Locate the cell with the specified text and output its [x, y] center coordinate. 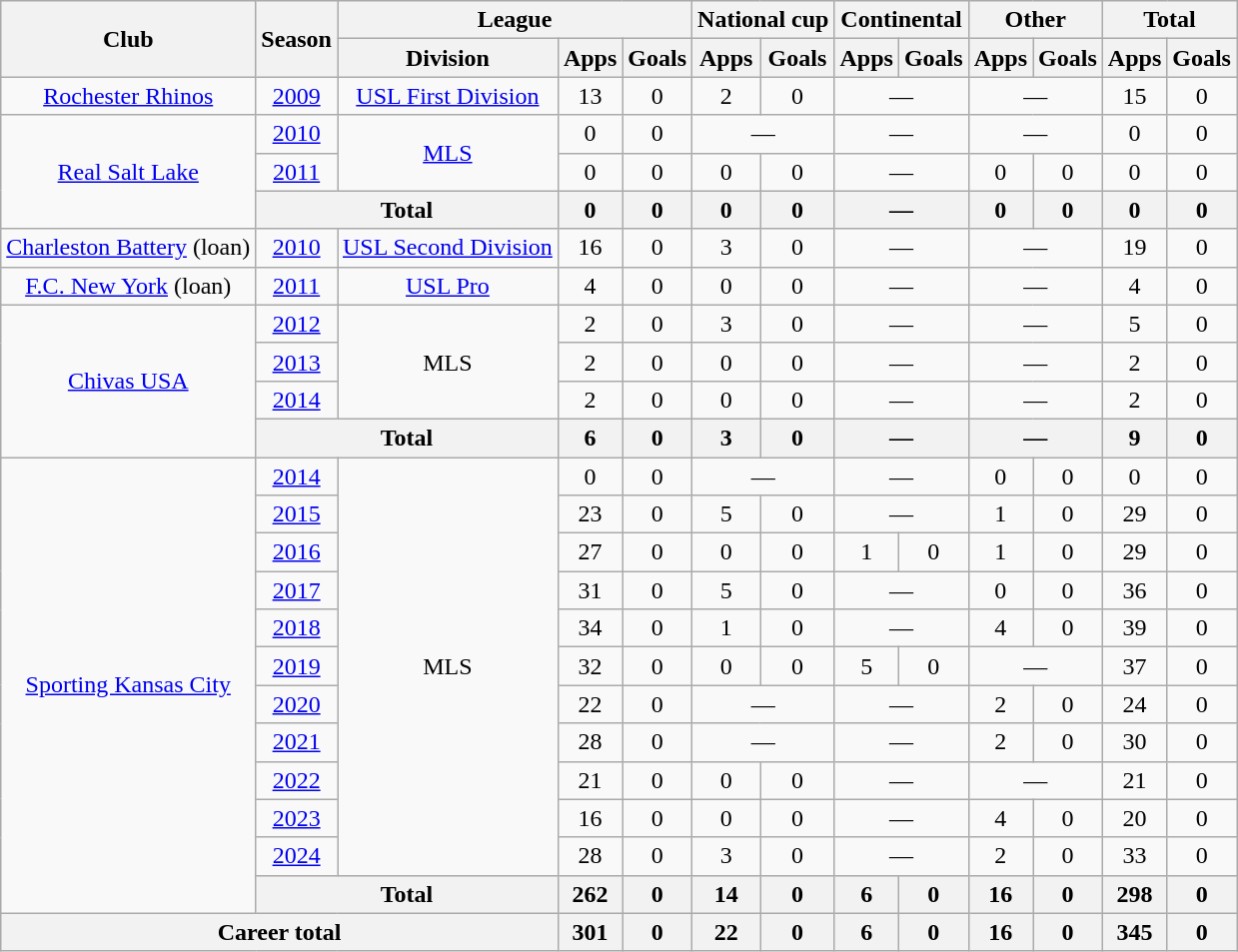
33 [1134, 856]
USL Pro [448, 286]
30 [1134, 742]
2018 [297, 628]
27 [590, 552]
36 [1134, 590]
23 [590, 514]
2023 [297, 818]
Chivas USA [128, 381]
Club [128, 39]
15 [1134, 96]
2015 [297, 514]
Career total [280, 932]
Real Salt Lake [128, 172]
2009 [297, 96]
14 [726, 894]
Division [448, 58]
2022 [297, 780]
24 [1134, 704]
2016 [297, 552]
301 [590, 932]
39 [1134, 628]
Sporting Kansas City [128, 685]
Other [1035, 20]
Charleston Battery (loan) [128, 248]
2019 [297, 666]
Rochester Rhinos [128, 96]
F.C. New York (loan) [128, 286]
32 [590, 666]
19 [1134, 248]
USL First Division [448, 96]
262 [590, 894]
20 [1134, 818]
298 [1134, 894]
League [516, 20]
Continental [901, 20]
13 [590, 96]
2013 [297, 362]
345 [1134, 932]
34 [590, 628]
37 [1134, 666]
Season [297, 39]
9 [1134, 438]
USL Second Division [448, 248]
2021 [297, 742]
2024 [297, 856]
2020 [297, 704]
National cup [763, 20]
2017 [297, 590]
31 [590, 590]
2012 [297, 324]
